Search for the cell housing the specified text and yield its (X, Y) center coordinate. 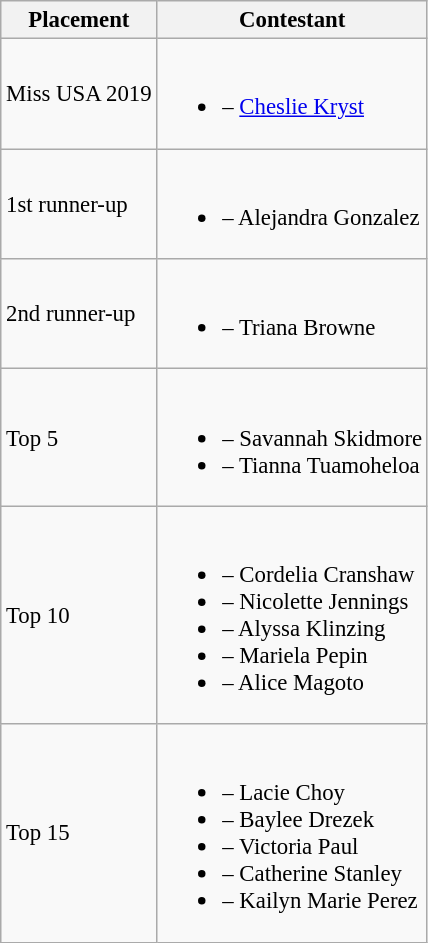
– Triana Browne (292, 314)
Top 15 (79, 833)
– Savannah Skidmore – Tianna Tuamoheloa (292, 438)
– Cheslie Kryst (292, 94)
– Cordelia Cranshaw – Nicolette Jennings – Alyssa Klinzing – Mariela Pepin – Alice Magoto (292, 615)
– Lacie Choy – Baylee Drezek – Victoria Paul – Catherine Stanley – Kailyn Marie Perez (292, 833)
2nd runner-up (79, 314)
Placement (79, 20)
1st runner-up (79, 204)
Top 5 (79, 438)
– Alejandra Gonzalez (292, 204)
Contestant (292, 20)
Top 10 (79, 615)
Miss USA 2019 (79, 94)
